Capture the cell that displays the provided text and extract its (x, y) central coordinate. 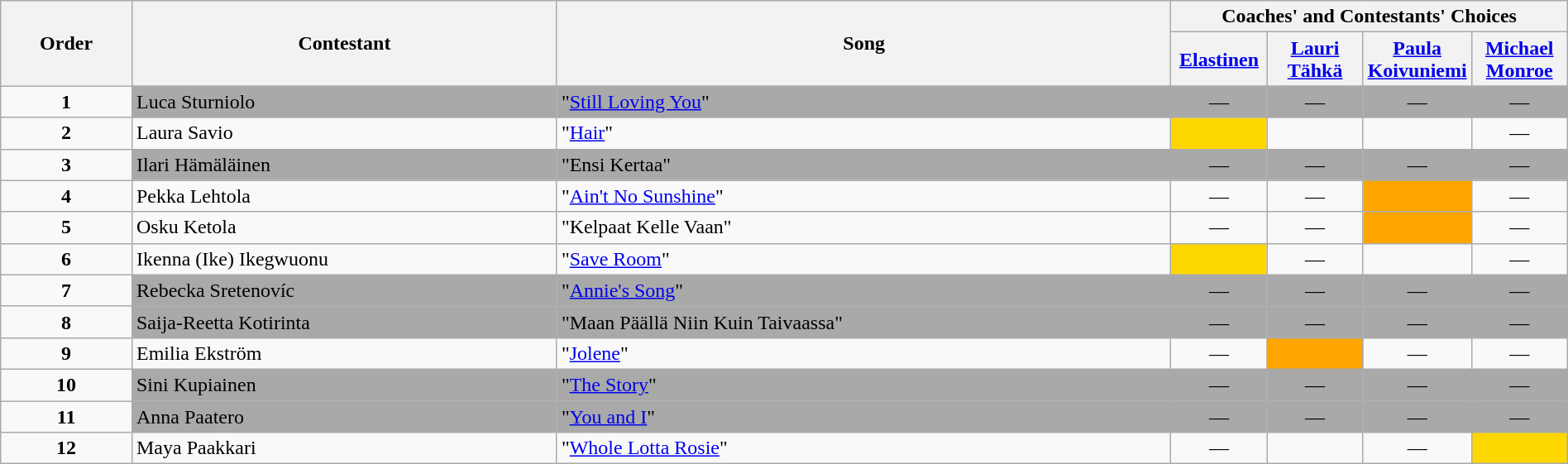
Paula Koivuniemi (1417, 60)
Order (66, 43)
Ikenna (Ike) Ikegwuonu (344, 259)
2 (66, 133)
12 (66, 448)
Coaches' and Contestants' Choices (1370, 17)
Laura Savio (344, 133)
"Jolene" (863, 353)
Rebecka Sretenovíc (344, 290)
Osku Ketola (344, 227)
Elastinen (1219, 60)
Anna Paatero (344, 416)
"Whole Lotta Rosie" (863, 448)
"Annie's Song" (863, 290)
4 (66, 196)
7 (66, 290)
"Still Loving You" (863, 102)
9 (66, 353)
1 (66, 102)
3 (66, 165)
11 (66, 416)
5 (66, 227)
10 (66, 385)
Maya Paakkari (344, 448)
"Ensi Kertaa" (863, 165)
Luca Sturniolo (344, 102)
"Ain't No Sunshine" (863, 196)
Song (863, 43)
6 (66, 259)
Contestant (344, 43)
Michael Monroe (1519, 60)
"Maan Päällä Niin Kuin Taivaassa" (863, 322)
Pekka Lehtola (344, 196)
Saija-Reetta Kotirinta (344, 322)
"You and I" (863, 416)
8 (66, 322)
"Save Room" (863, 259)
Lauri Tähkä (1315, 60)
"Kelpaat Kelle Vaan" (863, 227)
Emilia Ekström (344, 353)
Sini Kupiainen (344, 385)
Ilari Hämäläinen (344, 165)
"The Story" (863, 385)
"Hair" (863, 133)
